Search for the cell housing the specified text and yield its (x, y) center coordinate. 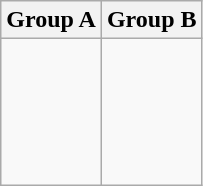
Group B (152, 20)
Group A (52, 20)
